Pinpoint the cell where the given text exists, returning its (X, Y) midpoint coordinate. 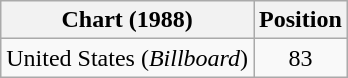
Chart (1988) (128, 20)
Position (301, 20)
83 (301, 58)
United States (Billboard) (128, 58)
